Capture the cell that displays the provided text and extract its (x, y) central coordinate. 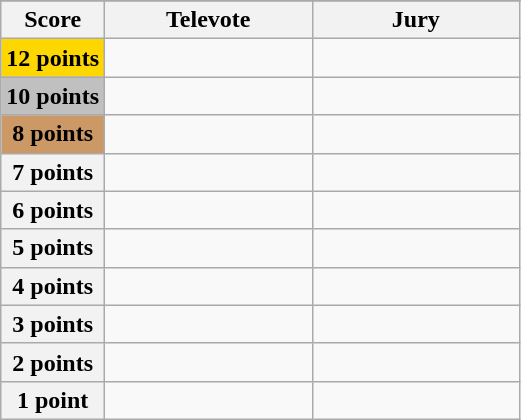
2 points (53, 362)
1 point (53, 400)
4 points (53, 286)
Score (53, 20)
Televote (209, 20)
3 points (53, 324)
12 points (53, 58)
8 points (53, 134)
10 points (53, 96)
7 points (53, 172)
6 points (53, 210)
Jury (416, 20)
5 points (53, 248)
